Find where the given text appears and provide that cell's center as (x, y) coordinate. 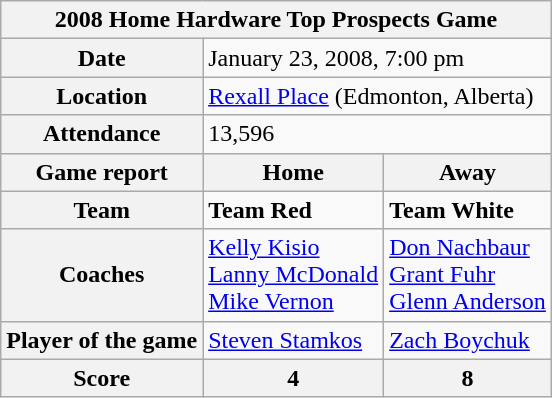
8 (468, 378)
Player of the game (102, 340)
Rexall Place (Edmonton, Alberta) (378, 96)
Kelly KisioLanny McDonaldMike Vernon (294, 275)
13,596 (378, 134)
Away (468, 172)
Steven Stamkos (294, 340)
2008 Home Hardware Top Prospects Game (276, 20)
Zach Boychuk (468, 340)
Date (102, 58)
Home (294, 172)
Score (102, 378)
Don NachbaurGrant FuhrGlenn Anderson (468, 275)
Coaches (102, 275)
Attendance (102, 134)
4 (294, 378)
Location (102, 96)
Team (102, 210)
Game report (102, 172)
Team White (468, 210)
Team Red (294, 210)
January 23, 2008, 7:00 pm (378, 58)
